Provide the (x, y) coordinate of the cell's center where the given text is located.  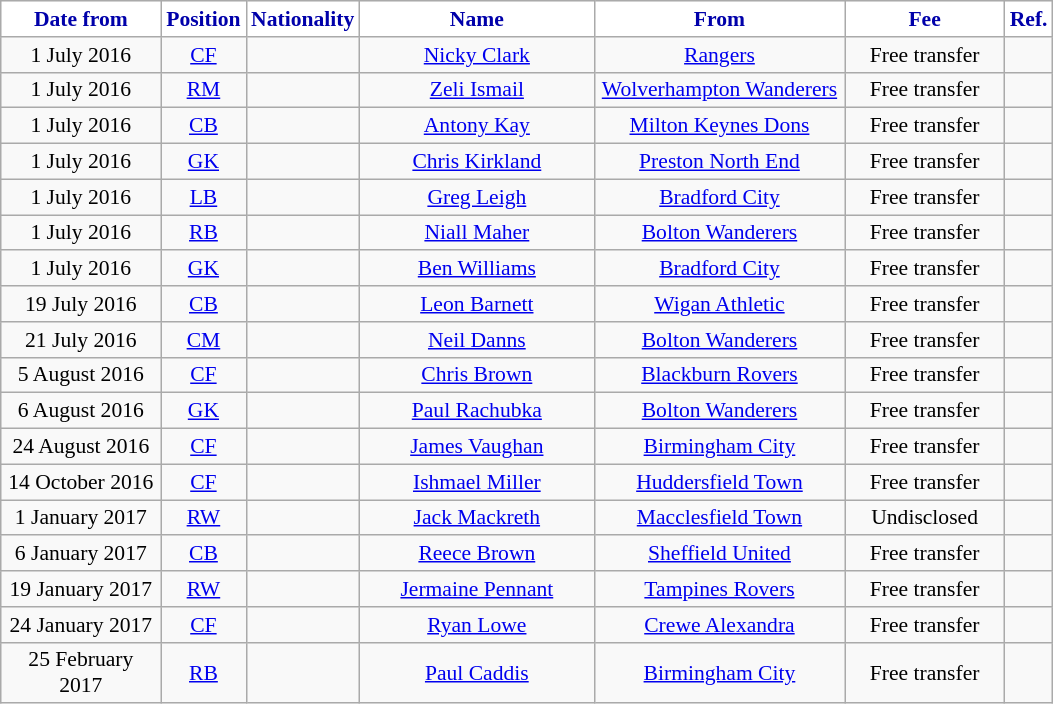
Wolverhampton Wanderers (719, 90)
Tampines Rovers (719, 589)
Wigan Athletic (719, 304)
RM (204, 90)
Chris Brown (476, 375)
Position (204, 19)
Blackburn Rovers (719, 375)
Niall Maher (476, 233)
24 August 2016 (81, 447)
Ben Williams (476, 269)
Crewe Alexandra (719, 625)
Jermaine Pennant (476, 589)
Paul Caddis (476, 672)
Jack Mackreth (476, 518)
Ref. (1029, 19)
Reece Brown (476, 554)
19 January 2017 (81, 589)
Ishmael Miller (476, 482)
Name (476, 19)
Nicky Clark (476, 55)
14 October 2016 (81, 482)
Greg Leigh (476, 197)
Sheffield United (719, 554)
Paul Rachubka (476, 411)
5 August 2016 (81, 375)
Neil Danns (476, 340)
24 January 2017 (81, 625)
Antony Kay (476, 126)
From (719, 19)
25 February 2017 (81, 672)
James Vaughan (476, 447)
Leon Barnett (476, 304)
Nationality (302, 19)
21 July 2016 (81, 340)
Preston North End (719, 162)
19 July 2016 (81, 304)
Date from (81, 19)
6 January 2017 (81, 554)
LB (204, 197)
Rangers (719, 55)
Zeli Ismail (476, 90)
CM (204, 340)
1 January 2017 (81, 518)
Ryan Lowe (476, 625)
Huddersfield Town (719, 482)
6 August 2016 (81, 411)
Undisclosed (925, 518)
Fee (925, 19)
Milton Keynes Dons (719, 126)
Macclesfield Town (719, 518)
Chris Kirkland (476, 162)
